For the text-containing cell, return its midpoint in (x, y) coordinate format. 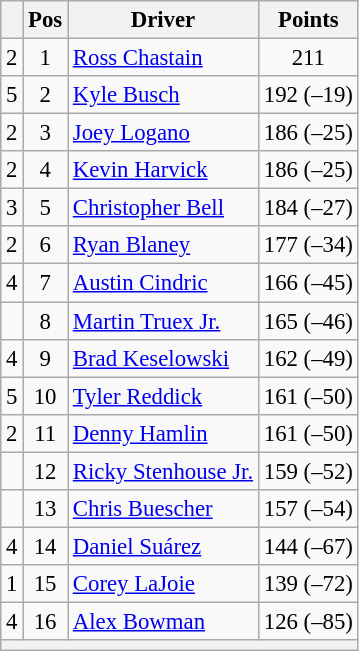
Tyler Reddick (164, 396)
126 (–85) (308, 621)
139 (–72) (308, 584)
14 (46, 546)
10 (46, 396)
159 (–52) (308, 471)
Ryan Blaney (164, 245)
Kyle Busch (164, 95)
Joey Logano (164, 133)
Austin Cindric (164, 283)
177 (–34) (308, 245)
Pos (46, 20)
Alex Bowman (164, 621)
13 (46, 509)
Chris Buescher (164, 509)
Ross Chastain (164, 58)
Denny Hamlin (164, 433)
16 (46, 621)
8 (46, 321)
7 (46, 283)
184 (–27) (308, 208)
Corey LaJoie (164, 584)
Daniel Suárez (164, 546)
9 (46, 358)
6 (46, 245)
162 (–49) (308, 358)
Ricky Stenhouse Jr. (164, 471)
192 (–19) (308, 95)
Driver (164, 20)
Christopher Bell (164, 208)
166 (–45) (308, 283)
211 (308, 58)
12 (46, 471)
157 (–54) (308, 509)
15 (46, 584)
Martin Truex Jr. (164, 321)
Points (308, 20)
Kevin Harvick (164, 170)
11 (46, 433)
Brad Keselowski (164, 358)
144 (–67) (308, 546)
165 (–46) (308, 321)
